Find where the given text appears and provide that cell's center as [x, y] coordinate. 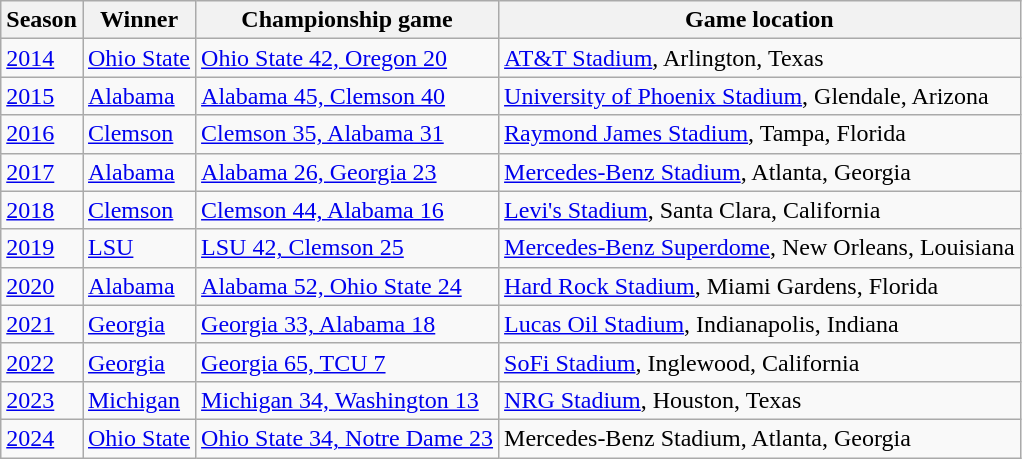
AT&T Stadium, Arlington, Texas [760, 58]
Raymond James Stadium, Tampa, Florida [760, 134]
Championship game [348, 20]
2016 [42, 134]
2017 [42, 172]
Alabama 26, Georgia 23 [348, 172]
2018 [42, 210]
Ohio State 34, Notre Dame 23 [348, 438]
Georgia 33, Alabama 18 [348, 324]
2024 [42, 438]
Winner [138, 20]
Clemson 35, Alabama 31 [348, 134]
2015 [42, 96]
Mercedes-Benz Superdome, New Orleans, Louisiana [760, 248]
SoFi Stadium, Inglewood, California [760, 362]
2014 [42, 58]
Hard Rock Stadium, Miami Gardens, Florida [760, 286]
Game location [760, 20]
Lucas Oil Stadium, Indianapolis, Indiana [760, 324]
NRG Stadium, Houston, Texas [760, 400]
Ohio State 42, Oregon 20 [348, 58]
Clemson 44, Alabama 16 [348, 210]
Alabama 52, Ohio State 24 [348, 286]
2021 [42, 324]
2019 [42, 248]
LSU 42, Clemson 25 [348, 248]
Georgia 65, TCU 7 [348, 362]
LSU [138, 248]
2022 [42, 362]
Michigan 34, Washington 13 [348, 400]
Season [42, 20]
2023 [42, 400]
Levi's Stadium, Santa Clara, California [760, 210]
2020 [42, 286]
University of Phoenix Stadium, Glendale, Arizona [760, 96]
Michigan [138, 400]
Alabama 45, Clemson 40 [348, 96]
